Find where the given text appears and provide that cell's center as [X, Y] coordinate. 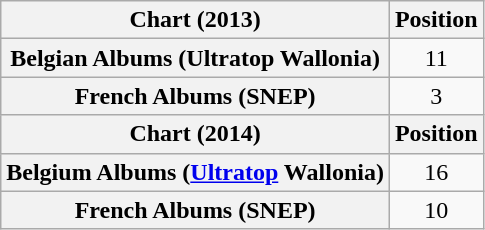
Chart (2014) [196, 134]
Chart (2013) [196, 20]
3 [436, 96]
Belgium Albums (Ultratop Wallonia) [196, 172]
16 [436, 172]
11 [436, 58]
10 [436, 210]
Belgian Albums (Ultratop Wallonia) [196, 58]
